Return [X, Y] of the center of cell containing provided text 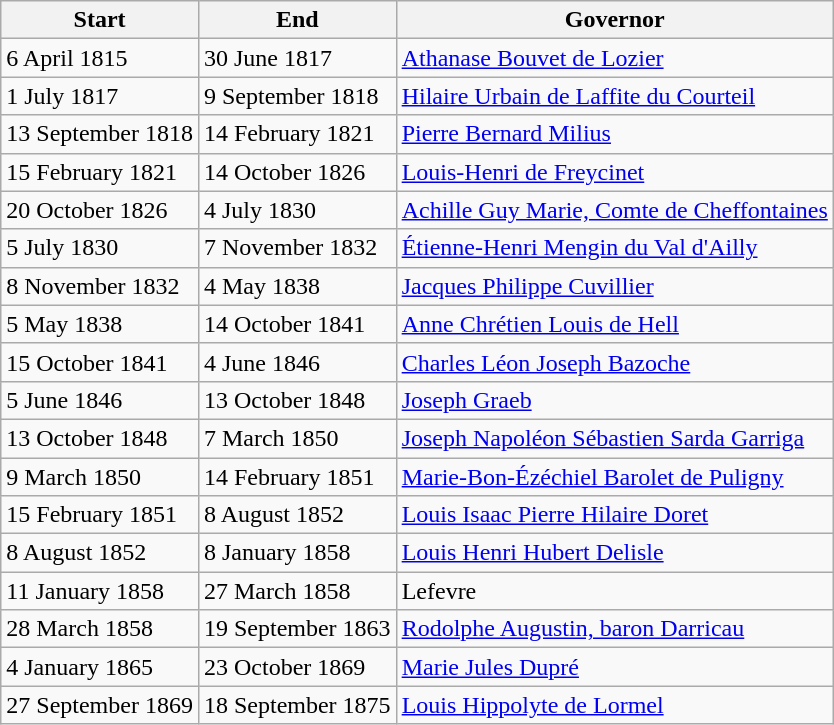
4 May 1838 [297, 286]
Governor [614, 20]
Charles Léon Joseph Bazoche [614, 362]
Louis-Henri de Freycinet [614, 172]
Joseph Napoléon Sébastien Sarda Garriga [614, 438]
7 November 1832 [297, 248]
14 October 1841 [297, 324]
14 February 1851 [297, 477]
1 July 1817 [100, 96]
14 February 1821 [297, 134]
End [297, 20]
5 June 1846 [100, 400]
23 October 1869 [297, 667]
Start [100, 20]
27 September 1869 [100, 705]
Lefevre [614, 591]
8 January 1858 [297, 553]
Étienne-Henri Mengin du Val d'Ailly [614, 248]
19 September 1863 [297, 629]
15 October 1841 [100, 362]
Joseph Graeb [614, 400]
30 June 1817 [297, 58]
4 January 1865 [100, 667]
13 September 1818 [100, 134]
4 June 1846 [297, 362]
15 February 1821 [100, 172]
27 March 1858 [297, 591]
Louis Hippolyte de Lormel [614, 705]
6 April 1815 [100, 58]
9 September 1818 [297, 96]
Jacques Philippe Cuvillier [614, 286]
Louis Isaac Pierre Hilaire Doret [614, 515]
18 September 1875 [297, 705]
8 November 1832 [100, 286]
5 May 1838 [100, 324]
Achille Guy Marie, Comte de Cheffontaines [614, 210]
Louis Henri Hubert Delisle [614, 553]
11 January 1858 [100, 591]
Athanase Bouvet de Lozier [614, 58]
28 March 1858 [100, 629]
Anne Chrétien Louis de Hell [614, 324]
15 February 1851 [100, 515]
14 October 1826 [297, 172]
7 March 1850 [297, 438]
Pierre Bernard Milius [614, 134]
Marie Jules Dupré [614, 667]
Rodolphe Augustin, baron Darricau [614, 629]
5 July 1830 [100, 248]
Hilaire Urbain de Laffite du Courteil [614, 96]
9 March 1850 [100, 477]
4 July 1830 [297, 210]
Marie-Bon-Ézéchiel Barolet de Puligny [614, 477]
20 October 1826 [100, 210]
